Find where the given text appears and provide that cell's center as (X, Y) coordinate. 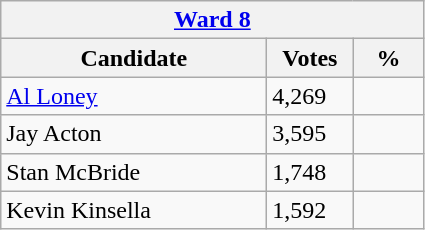
1,748 (310, 172)
1,592 (310, 210)
Stan McBride (134, 172)
% (388, 58)
Candidate (134, 58)
4,269 (310, 96)
3,595 (310, 134)
Votes (310, 58)
Ward 8 (212, 20)
Al Loney (134, 96)
Kevin Kinsella (134, 210)
Jay Acton (134, 134)
